Return (x, y) of the center of cell containing provided text 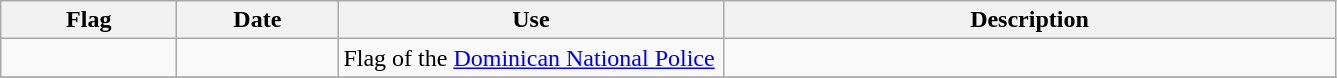
Flag (89, 20)
Use (531, 20)
Flag of the Dominican National Police (531, 58)
Description (1030, 20)
Date (258, 20)
